For the text-containing cell, return its midpoint in (X, Y) coordinate format. 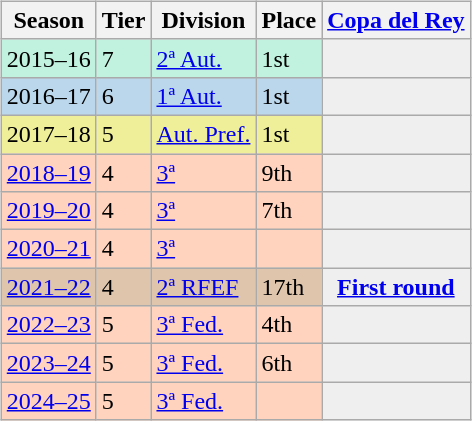
2020–21 (48, 249)
2021–22 (48, 287)
7th (289, 211)
6 (124, 96)
7 (124, 58)
Season (48, 20)
17th (289, 287)
1ª Aut. (204, 96)
First round (396, 287)
2023–24 (48, 363)
Aut. Pref. (204, 134)
2016–17 (48, 96)
2024–25 (48, 401)
Tier (124, 20)
2019–20 (48, 211)
Copa del Rey (396, 20)
2ª RFEF (204, 287)
2ª Aut. (204, 58)
6th (289, 363)
Division (204, 20)
2022–23 (48, 325)
2018–19 (48, 173)
Place (289, 20)
2017–18 (48, 134)
2015–16 (48, 58)
4th (289, 325)
9th (289, 173)
